Capture the cell that displays the provided text and extract its (x, y) central coordinate. 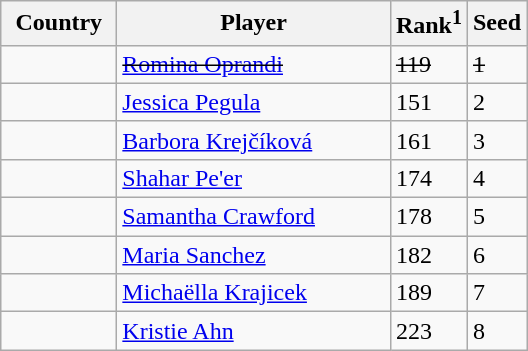
Shahar Pe'er (254, 178)
174 (428, 178)
2 (496, 102)
Jessica Pegula (254, 102)
Barbora Krejčíková (254, 140)
3 (496, 140)
Kristie Ahn (254, 331)
5 (496, 217)
Samantha Crawford (254, 217)
151 (428, 102)
Romina Oprandi (254, 64)
7 (496, 293)
6 (496, 255)
Country (59, 24)
161 (428, 140)
1 (496, 64)
Michaëlla Krajicek (254, 293)
Player (254, 24)
8 (496, 331)
223 (428, 331)
4 (496, 178)
182 (428, 255)
Seed (496, 24)
189 (428, 293)
Maria Sanchez (254, 255)
Rank1 (428, 24)
119 (428, 64)
178 (428, 217)
